Output the (x, y) coordinate of the center of the cell containing the given text.  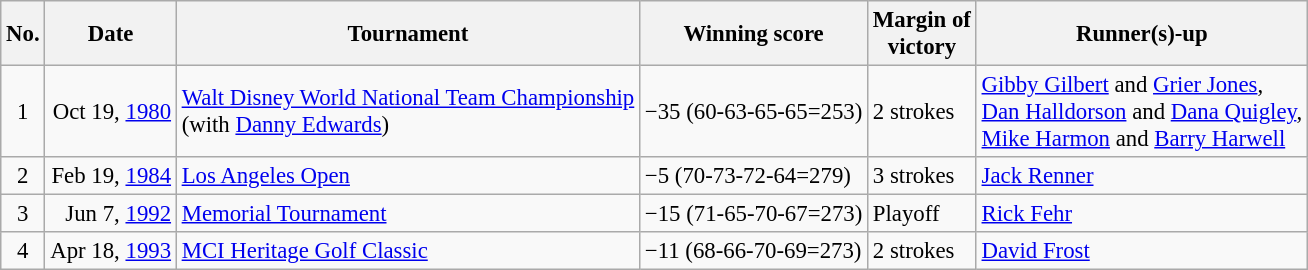
Gibby Gilbert and Grier Jones, Dan Halldorson and Dana Quigley, Mike Harmon and Barry Harwell (1142, 112)
Memorial Tournament (408, 214)
Rick Fehr (1142, 214)
MCI Heritage Golf Classic (408, 251)
Tournament (408, 34)
Margin ofvictory (922, 34)
Los Angeles Open (408, 176)
Winning score (754, 34)
Playoff (922, 214)
Runner(s)-up (1142, 34)
Feb 19, 1984 (110, 176)
No. (23, 34)
Oct 19, 1980 (110, 112)
Apr 18, 1993 (110, 251)
4 (23, 251)
−15 (71-65-70-67=273) (754, 214)
David Frost (1142, 251)
Jack Renner (1142, 176)
2 (23, 176)
−5 (70-73-72-64=279) (754, 176)
Walt Disney World National Team Championship(with Danny Edwards) (408, 112)
−11 (68-66-70-69=273) (754, 251)
−35 (60-63-65-65=253) (754, 112)
Jun 7, 1992 (110, 214)
3 strokes (922, 176)
Date (110, 34)
1 (23, 112)
3 (23, 214)
